Output the [x, y] coordinate of the center of the cell containing the given text.  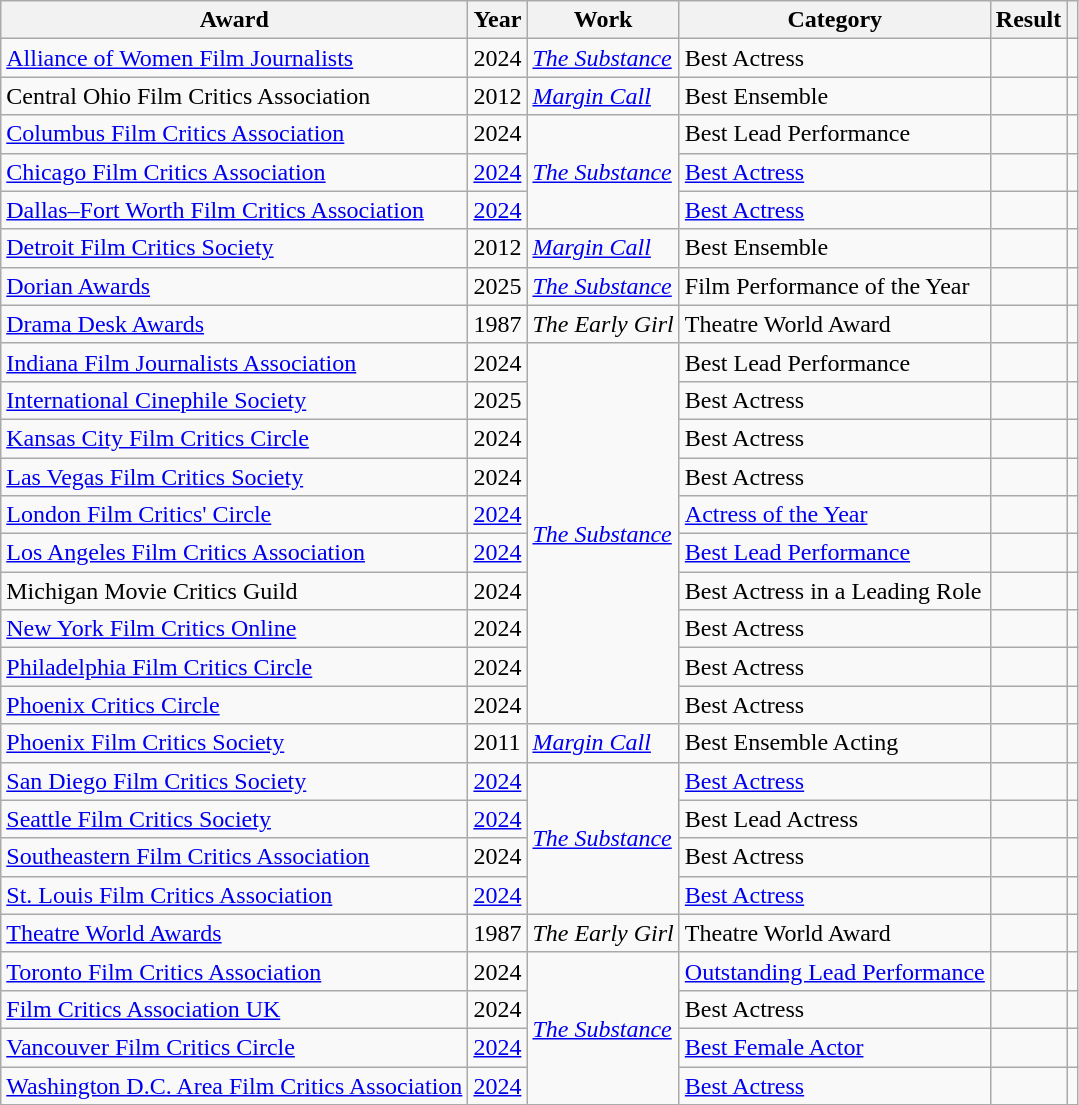
Vancouver Film Critics Circle [234, 1047]
Columbus Film Critics Association [234, 134]
Actress of the Year [834, 515]
Central Ohio Film Critics Association [234, 96]
2011 [498, 743]
Alliance of Women Film Journalists [234, 58]
Dorian Awards [234, 286]
Film Critics Association UK [234, 1009]
Indiana Film Journalists Association [234, 362]
Film Performance of the Year [834, 286]
Award [234, 20]
Detroit Film Critics Society [234, 248]
Best Actress in a Leading Role [834, 591]
Southeastern Film Critics Association [234, 857]
Drama Desk Awards [234, 324]
Best Female Actor [834, 1047]
Las Vegas Film Critics Society [234, 477]
Michigan Movie Critics Guild [234, 591]
Chicago Film Critics Association [234, 172]
Kansas City Film Critics Circle [234, 438]
Best Lead Actress [834, 819]
Result [1028, 20]
Theatre World Awards [234, 933]
Dallas–Fort Worth Film Critics Association [234, 210]
London Film Critics' Circle [234, 515]
Phoenix Critics Circle [234, 705]
San Diego Film Critics Society [234, 781]
International Cinephile Society [234, 400]
Best Ensemble Acting [834, 743]
Los Angeles Film Critics Association [234, 553]
Work [603, 20]
Seattle Film Critics Society [234, 819]
Outstanding Lead Performance [834, 971]
Toronto Film Critics Association [234, 971]
Year [498, 20]
New York Film Critics Online [234, 629]
Washington D.C. Area Film Critics Association [234, 1085]
Phoenix Film Critics Society [234, 743]
St. Louis Film Critics Association [234, 895]
Category [834, 20]
Philadelphia Film Critics Circle [234, 667]
